Scan for the cell matching the given text and deliver its [X, Y] coordinate at center. 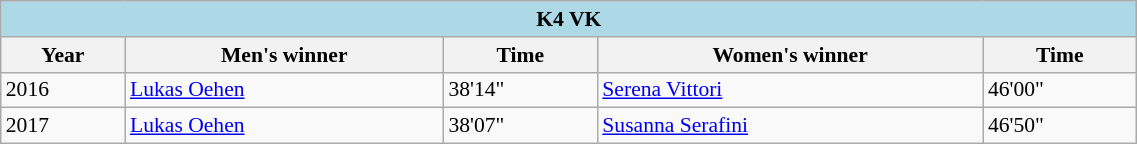
Susanna Serafini [790, 126]
Women's winner [790, 55]
46'50" [1060, 126]
2016 [63, 90]
Year [63, 55]
K4 VK [569, 19]
38'14" [520, 90]
38'07" [520, 126]
Men's winner [284, 55]
2017 [63, 126]
Serena Vittori [790, 90]
46'00" [1060, 90]
